Extract the [x, y] coordinate from the center of the cell holding the provided text.  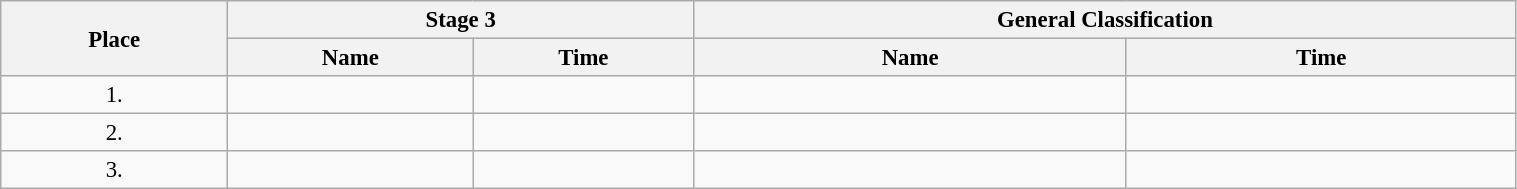
3. [114, 170]
Place [114, 38]
2. [114, 133]
General Classification [1105, 20]
1. [114, 95]
Stage 3 [461, 20]
